Capture the cell that displays the provided text and extract its [x, y] central coordinate. 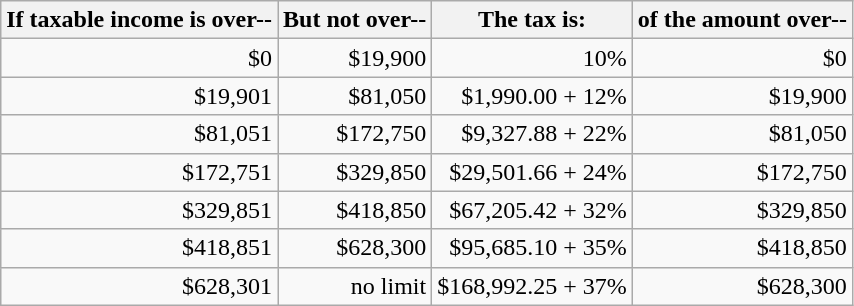
of the amount over-- [742, 20]
$81,051 [140, 134]
The tax is: [532, 20]
But not over-- [355, 20]
$168,992.25 + 37% [532, 286]
no limit [355, 286]
$95,685.10 + 35% [532, 248]
If taxable income is over-- [140, 20]
$1,990.00 + 12% [532, 96]
$67,205.42 + 32% [532, 210]
10% [532, 58]
$329,851 [140, 210]
$29,501.66 + 24% [532, 172]
$9,327.88 + 22% [532, 134]
$628,301 [140, 286]
$19,901 [140, 96]
$418,851 [140, 248]
$172,751 [140, 172]
